Provide the [x, y] coordinate of the cell's center where the given text is located.  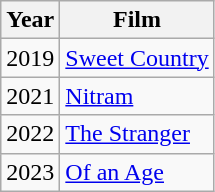
2019 [30, 58]
The Stranger [137, 134]
Film [137, 20]
Year [30, 20]
2023 [30, 172]
Of an Age [137, 172]
Nitram [137, 96]
2022 [30, 134]
2021 [30, 96]
Sweet Country [137, 58]
